Provide the (X, Y) coordinate of the cell's center where the given text is located.  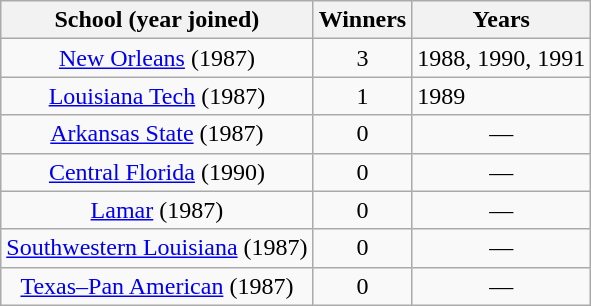
Arkansas State (1987) (157, 134)
1 (362, 96)
1989 (502, 96)
Texas–Pan American (1987) (157, 286)
1988, 1990, 1991 (502, 58)
Central Florida (1990) (157, 172)
New Orleans (1987) (157, 58)
School (year joined) (157, 20)
Southwestern Louisiana (1987) (157, 248)
3 (362, 58)
Winners (362, 20)
Years (502, 20)
Louisiana Tech (1987) (157, 96)
Lamar (1987) (157, 210)
